Return the (x, y) coordinate for the center point of the cell that contains the specified text.  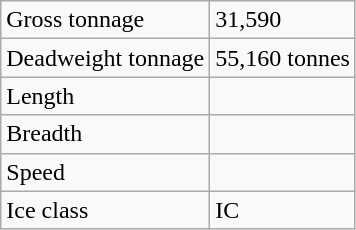
Speed (106, 172)
55,160 tonnes (283, 58)
Gross tonnage (106, 20)
Length (106, 96)
IC (283, 210)
Breadth (106, 134)
Deadweight tonnage (106, 58)
Ice class (106, 210)
31,590 (283, 20)
